Capture the cell that displays the provided text and extract its (X, Y) central coordinate. 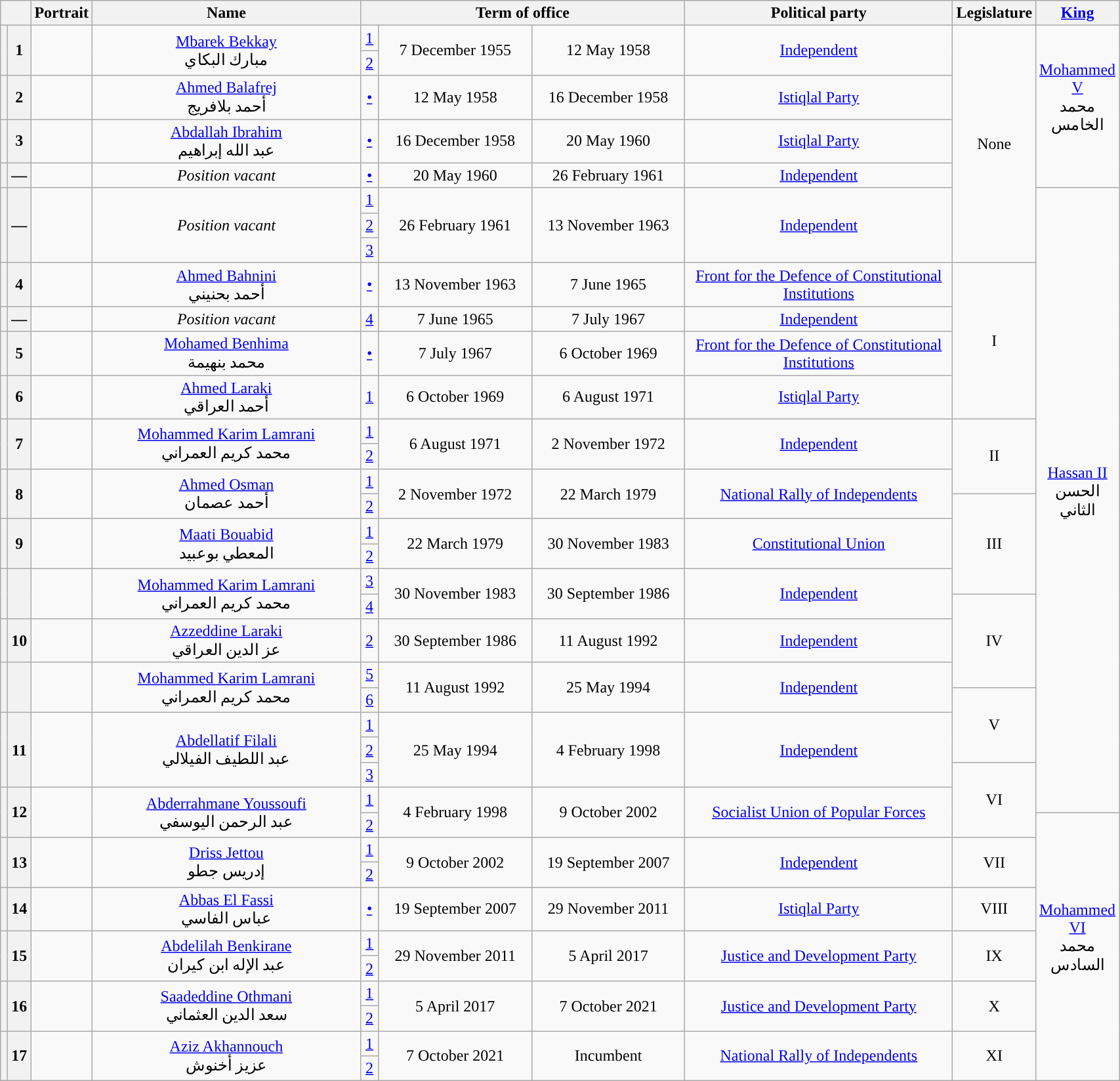
Constitutional Union (819, 543)
7 (20, 444)
I (995, 341)
IX (995, 956)
14 (20, 910)
Abbas El Fassiعباس الفاسي (227, 910)
X (995, 1006)
13 (20, 862)
Ahmed Balafrejأحمد بلافريج (227, 97)
Ahmed Bahniniأحمد بحنيني (227, 285)
VII (995, 862)
Portrait (62, 13)
10 (20, 641)
Abdelilah Benkiraneعبد الإله ابن كيران (227, 956)
Ahmed Osmanأحمد عصمان (227, 494)
Ahmed Larakiأحمد العراقي (227, 398)
9 (20, 543)
Aziz Akhannouchعزيز أخنوش (227, 1055)
Hassan IIالحسن الثاني (1077, 500)
Abderrahmane Youssoufiعبد الرحمن اليوسفي (227, 812)
Term of office (522, 13)
Mohammed Vمحمد الخامس (1077, 106)
Mbarek Bekkayمبارك البكاي (227, 51)
II (995, 456)
Socialist Union of Popular Forces (819, 812)
Political party (819, 13)
IV (995, 641)
12 (20, 812)
King (1077, 13)
III (995, 543)
Abdallah Ibrahimعبد الله إبراهيم (227, 142)
15 (20, 956)
Azzeddine Larakiعز الدين العراقي (227, 641)
11 (20, 750)
Driss Jettouإدريس جطو (227, 862)
Saadeddine Othmaniسعد الدين العثماني (227, 1006)
V (995, 725)
Name (227, 13)
Maati Bouabidالمعطي بوعبيد (227, 543)
VIII (995, 910)
None (995, 144)
16 (20, 1006)
Mohammed VIمحمد السادس (1077, 946)
Legislature (995, 13)
XI (995, 1055)
7 December 1955 (455, 51)
Mohamed Benhimaمحمد بنهيمة (227, 353)
Abdellatif Filaliعبد اللطيف الفيلالي (227, 750)
VI (995, 799)
Incumbent (608, 1055)
8 (20, 494)
17 (20, 1055)
